Provide the (X, Y) coordinate of the cell's center where the given text is located.  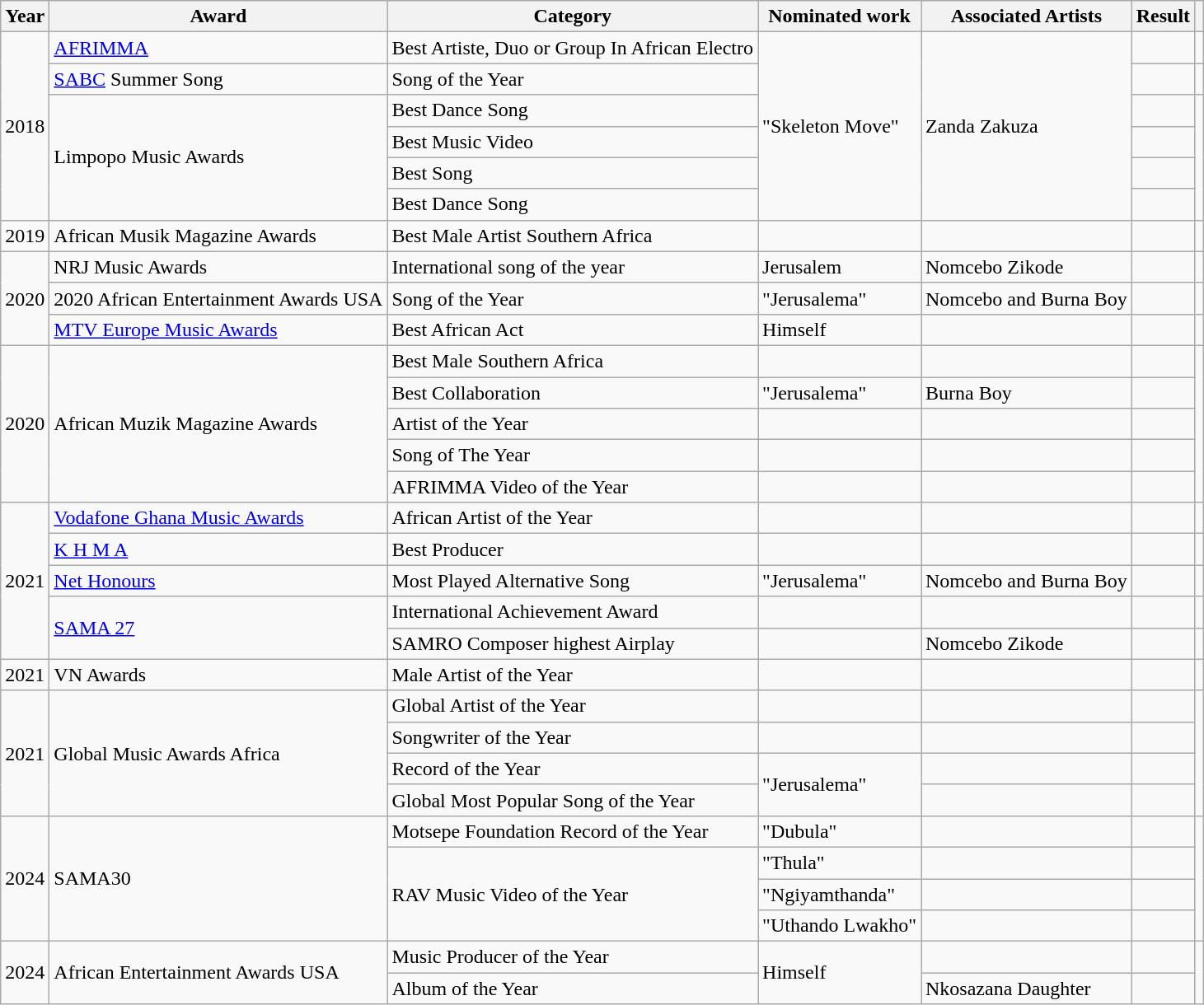
AFRIMMA (218, 48)
Male Artist of the Year (573, 675)
Nominated work (840, 16)
Best Artiste, Duo or Group In African Electro (573, 48)
Net Honours (218, 581)
African Entertainment Awards USA (218, 973)
NRJ Music Awards (218, 267)
"Uthando Lwakho" (840, 926)
Record of the Year (573, 769)
African Muzik Magazine Awards (218, 423)
Best Music Video (573, 142)
RAV Music Video of the Year (573, 894)
"Ngiyamthanda" (840, 894)
2020 African Entertainment Awards USA (218, 298)
Global Most Popular Song of the Year (573, 800)
Global Artist of the Year (573, 706)
MTV Europe Music Awards (218, 330)
Most Played Alternative Song (573, 581)
Vodafone Ghana Music Awards (218, 518)
Associated Artists (1027, 16)
Best Male Southern Africa (573, 361)
2019 (25, 236)
Album of the Year (573, 989)
Award (218, 16)
Best Collaboration (573, 393)
SABC Summer Song (218, 79)
Songwriter of the Year (573, 737)
Jerusalem (840, 267)
Motsepe Foundation Record of the Year (573, 831)
SAMA30 (218, 878)
Burna Boy (1027, 393)
Nkosazana Daughter (1027, 989)
"Dubula" (840, 831)
Best Producer (573, 549)
Best African Act (573, 330)
Zanda Zakuza (1027, 126)
Song of The Year (573, 456)
Best Male Artist Southern Africa (573, 236)
Category (573, 16)
2018 (25, 126)
Artist of the Year (573, 424)
"Skeleton Move" (840, 126)
Result (1163, 16)
International Achievement Award (573, 612)
K H M A (218, 549)
VN Awards (218, 675)
Global Music Awards Africa (218, 753)
AFRIMMA Video of the Year (573, 487)
SAMA 27 (218, 628)
African Artist of the Year (573, 518)
Limpopo Music Awards (218, 157)
Best Song (573, 173)
"Thula" (840, 862)
Year (25, 16)
Music Producer of the Year (573, 957)
SAMRO Composer highest Airplay (573, 643)
International song of the year (573, 267)
African Musik Magazine Awards (218, 236)
